Find where the given text appears and provide that cell's center as (x, y) coordinate. 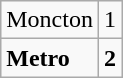
Moncton (50, 20)
Metro (50, 58)
2 (110, 58)
1 (110, 20)
